Return [X, Y] of the center of cell containing provided text 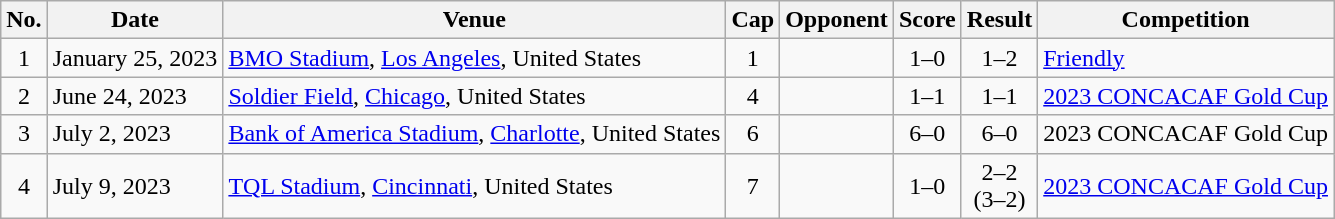
July 9, 2023 [135, 186]
Opponent [837, 20]
Date [135, 20]
Result [999, 20]
Competition [1186, 20]
3 [24, 134]
Cap [753, 20]
Friendly [1186, 58]
Bank of America Stadium, Charlotte, United States [474, 134]
January 25, 2023 [135, 58]
2–2(3–2) [999, 186]
Venue [474, 20]
BMO Stadium, Los Angeles, United States [474, 58]
June 24, 2023 [135, 96]
2 [24, 96]
Soldier Field, Chicago, United States [474, 96]
No. [24, 20]
1–2 [999, 58]
7 [753, 186]
Score [927, 20]
TQL Stadium, Cincinnati, United States [474, 186]
6 [753, 134]
July 2, 2023 [135, 134]
